From the cell containing the given text, extract its center point as [X, Y] coordinate. 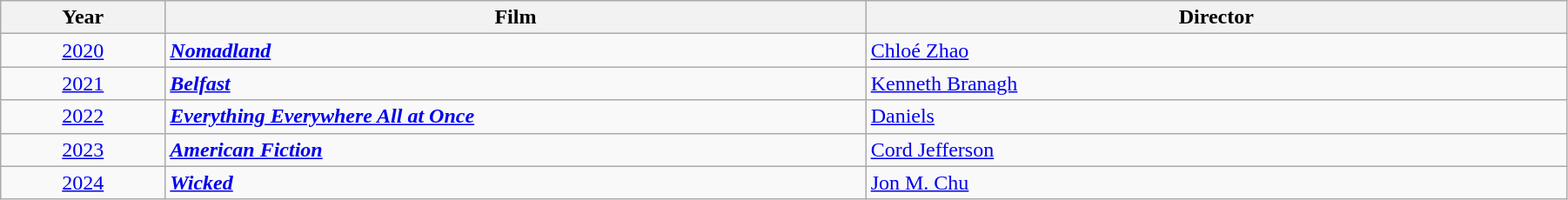
Kenneth Branagh [1216, 83]
Belfast [515, 83]
2022 [84, 117]
2020 [84, 50]
Year [84, 17]
American Fiction [515, 150]
Jon M. Chu [1216, 183]
Everything Everywhere All at Once [515, 117]
Wicked [515, 183]
Nomadland [515, 50]
2024 [84, 183]
Director [1216, 17]
2023 [84, 150]
Film [515, 17]
Chloé Zhao [1216, 50]
Daniels [1216, 117]
2021 [84, 83]
Cord Jefferson [1216, 150]
